Locate the cell with the specified text and output its [x, y] center coordinate. 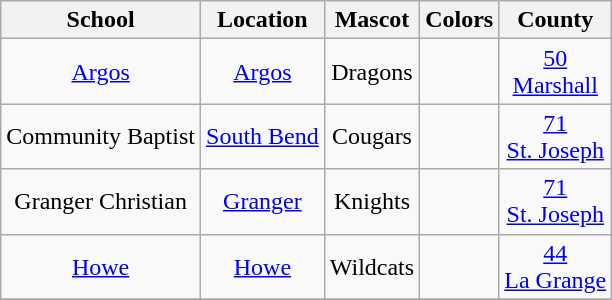
Cougars [372, 136]
Location [263, 20]
South Bend [263, 136]
Wildcats [372, 266]
Granger Christian [101, 202]
Granger [263, 202]
Knights [372, 202]
Community Baptist [101, 136]
Mascot [372, 20]
School [101, 20]
Colors [460, 20]
Dragons [372, 72]
50 Marshall [556, 72]
44La Grange [556, 266]
County [556, 20]
